Return (x, y) of the center of cell containing provided text 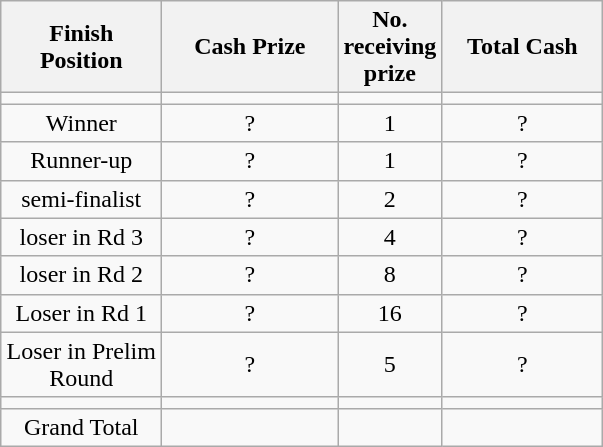
Runner-up (82, 161)
Loser in Rd 1 (82, 313)
Grand Total (82, 427)
Total Cash (522, 47)
Loser in Prelim Round (82, 364)
5 (390, 364)
Finish Position (82, 47)
loser in Rd 2 (82, 275)
Winner (82, 123)
loser in Rd 3 (82, 237)
16 (390, 313)
4 (390, 237)
Cash Prize (250, 47)
No. receiving prize (390, 47)
semi-finalist (82, 199)
2 (390, 199)
8 (390, 275)
